Locate the cell with the specified text and output its [x, y] center coordinate. 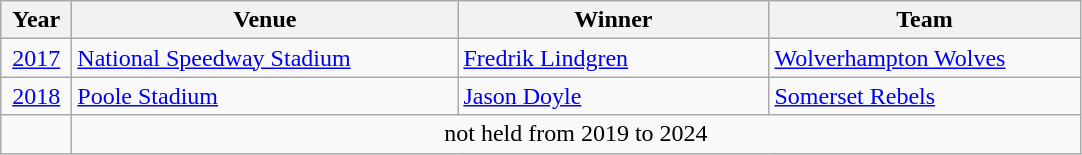
Jason Doyle [614, 96]
Wolverhampton Wolves [924, 58]
Team [924, 20]
Venue [265, 20]
Year [36, 20]
2018 [36, 96]
Somerset Rebels [924, 96]
National Speedway Stadium [265, 58]
Fredrik Lindgren [614, 58]
2017 [36, 58]
Poole Stadium [265, 96]
not held from 2019 to 2024 [576, 134]
Winner [614, 20]
